Find where the given text appears and provide that cell's center as (x, y) coordinate. 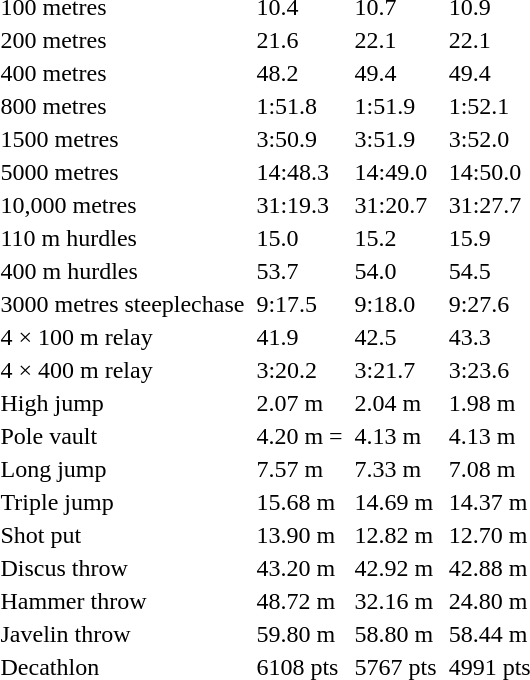
7.57 m (300, 469)
14:49.0 (396, 172)
54.0 (396, 271)
42.92 m (396, 568)
3:21.7 (396, 370)
4.13 m (396, 436)
32.16 m (396, 601)
2.04 m (396, 403)
15.0 (300, 238)
2.07 m (300, 403)
3:20.2 (300, 370)
31:19.3 (300, 205)
9:17.5 (300, 304)
43.20 m (300, 568)
48.2 (300, 73)
49.4 (396, 73)
22.1 (396, 40)
12.82 m (396, 535)
9:18.0 (396, 304)
4.20 m = (300, 436)
3:50.9 (300, 139)
13.90 m (300, 535)
53.7 (300, 271)
7.33 m (396, 469)
41.9 (300, 337)
59.80 m (300, 634)
58.80 m (396, 634)
1:51.8 (300, 106)
14:48.3 (300, 172)
14.69 m (396, 502)
31:20.7 (396, 205)
42.5 (396, 337)
15.2 (396, 238)
48.72 m (300, 601)
1:51.9 (396, 106)
21.6 (300, 40)
3:51.9 (396, 139)
15.68 m (300, 502)
